Return the [x, y] coordinate for the center point of the cell that contains the specified text.  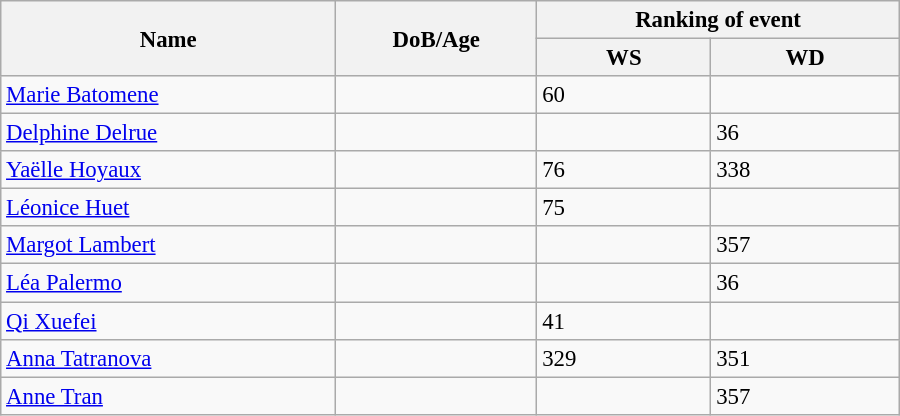
Anne Tran [168, 396]
Name [168, 38]
DoB/Age [436, 38]
Léonice Huet [168, 208]
WS [624, 58]
351 [805, 358]
Qi Xuefei [168, 321]
Yaëlle Hoyaux [168, 170]
WD [805, 58]
Ranking of event [718, 20]
Margot Lambert [168, 245]
338 [805, 170]
75 [624, 208]
76 [624, 170]
Léa Palermo [168, 283]
60 [624, 95]
41 [624, 321]
Anna Tatranova [168, 358]
Marie Batomene [168, 95]
329 [624, 358]
Delphine Delrue [168, 133]
